Capture the cell that displays the provided text and extract its (x, y) central coordinate. 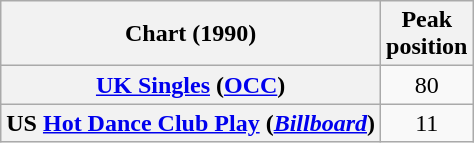
80 (427, 85)
11 (427, 123)
UK Singles (OCC) (191, 85)
Peakposition (427, 34)
US Hot Dance Club Play (Billboard) (191, 123)
Chart (1990) (191, 34)
